Find where the given text appears and provide that cell's center as [x, y] coordinate. 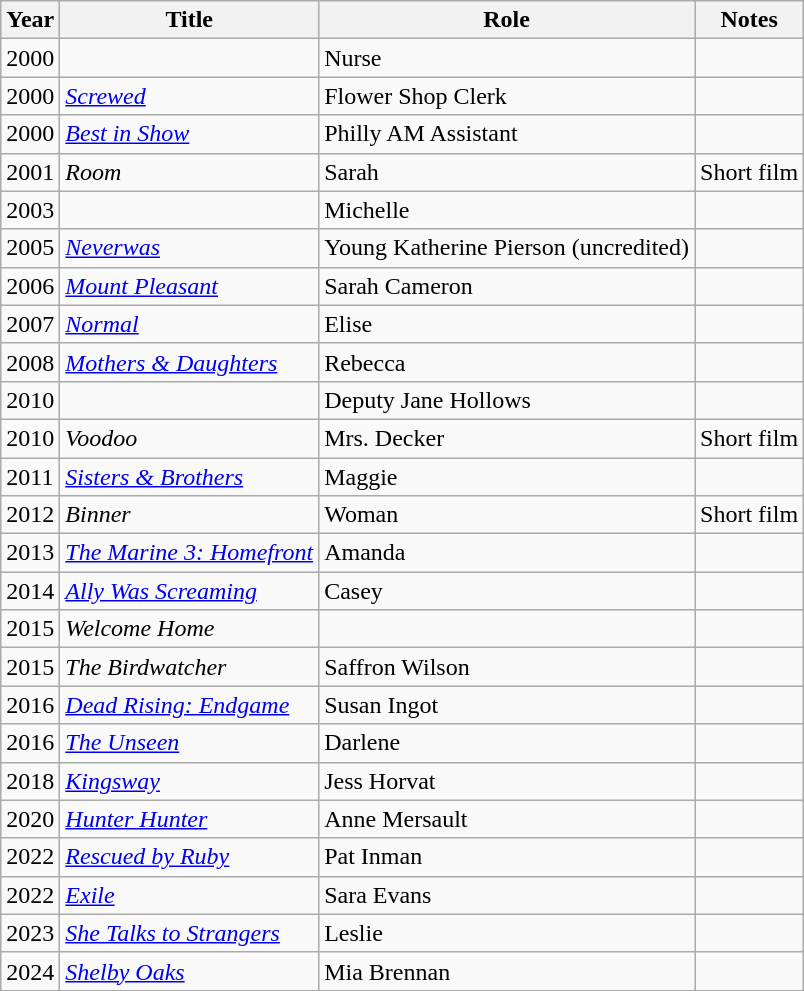
Deputy Jane Hollows [507, 400]
The Unseen [190, 743]
Best in Show [190, 134]
Casey [507, 591]
2008 [30, 362]
Leslie [507, 933]
2011 [30, 477]
Saffron Wilson [507, 667]
2023 [30, 933]
Kingsway [190, 781]
Shelby Oaks [190, 971]
2005 [30, 248]
Young Katherine Pierson (uncredited) [507, 248]
Voodoo [190, 438]
Susan Ingot [507, 705]
2020 [30, 819]
Rescued by Ruby [190, 857]
Mia Brennan [507, 971]
Anne Mersault [507, 819]
Philly AM Assistant [507, 134]
Michelle [507, 210]
Normal [190, 324]
2018 [30, 781]
Sara Evans [507, 895]
Notes [750, 20]
Mount Pleasant [190, 286]
2003 [30, 210]
Sisters & Brothers [190, 477]
Mrs. Decker [507, 438]
Nurse [507, 58]
Rebecca [507, 362]
Year [30, 20]
Darlene [507, 743]
2013 [30, 553]
Amanda [507, 553]
2006 [30, 286]
2012 [30, 515]
Mothers & Daughters [190, 362]
Sarah [507, 172]
Woman [507, 515]
Sarah Cameron [507, 286]
Binner [190, 515]
The Marine 3: Homefront [190, 553]
Flower Shop Clerk [507, 96]
Room [190, 172]
2014 [30, 591]
2007 [30, 324]
The Birdwatcher [190, 667]
2001 [30, 172]
2024 [30, 971]
Screwed [190, 96]
Pat Inman [507, 857]
Welcome Home [190, 629]
Neverwas [190, 248]
Role [507, 20]
Dead Rising: Endgame [190, 705]
Hunter Hunter [190, 819]
She Talks to Strangers [190, 933]
Maggie [507, 477]
Ally Was Screaming [190, 591]
Exile [190, 895]
Jess Horvat [507, 781]
Title [190, 20]
Elise [507, 324]
